Locate the cell with the specified text and output its [X, Y] center coordinate. 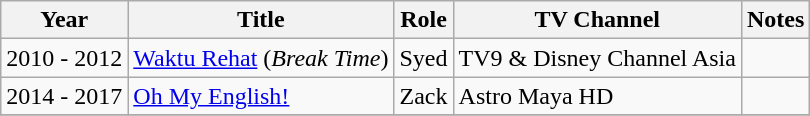
Role [424, 20]
Waktu Rehat (Break Time) [261, 58]
TV Channel [597, 20]
Title [261, 20]
2014 - 2017 [64, 96]
Year [64, 20]
Oh My English! [261, 96]
Zack [424, 96]
Notes [775, 20]
2010 - 2012 [64, 58]
Syed [424, 58]
TV9 & Disney Channel Asia [597, 58]
Astro Maya HD [597, 96]
